Determine the (x, y) coordinate at the center of the cell enclosing the given text.  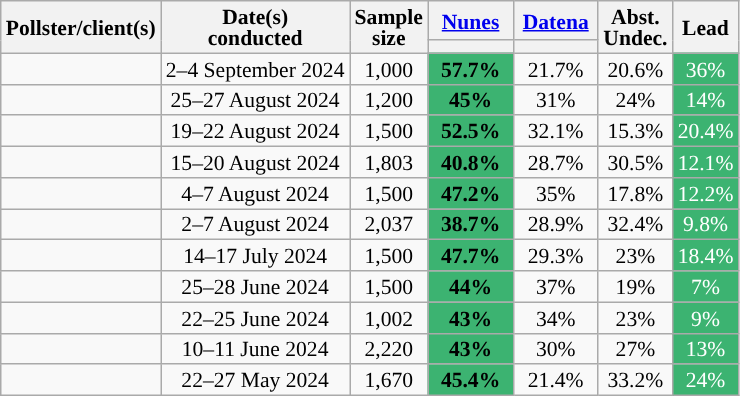
7% (706, 286)
32.1% (556, 132)
45% (470, 100)
32.4% (635, 224)
4–7 August 2024 (256, 194)
28.9% (556, 224)
Datena (556, 20)
2–7 August 2024 (256, 224)
21.7% (556, 68)
12.1% (706, 162)
17.8% (635, 194)
22–25 June 2024 (256, 318)
9.8% (706, 224)
34% (556, 318)
18.4% (706, 256)
33.2% (635, 380)
31% (556, 100)
22–27 May 2024 (256, 380)
2,037 (389, 224)
20.6% (635, 68)
45.4% (470, 380)
9% (706, 318)
25–27 August 2024 (256, 100)
1,670 (389, 380)
1,200 (389, 100)
Lead (706, 27)
15–20 August 2024 (256, 162)
30.5% (635, 162)
40.8% (470, 162)
47.7% (470, 256)
38.7% (470, 224)
44% (470, 286)
47.2% (470, 194)
28.7% (556, 162)
Date(s)conducted (256, 27)
Nunes (470, 20)
1,002 (389, 318)
15.3% (635, 132)
57.7% (470, 68)
19–22 August 2024 (256, 132)
1,000 (389, 68)
36% (706, 68)
Pollster/client(s) (81, 27)
52.5% (470, 132)
2,220 (389, 348)
14% (706, 100)
19% (635, 286)
20.4% (706, 132)
29.3% (556, 256)
Samplesize (389, 27)
25–28 June 2024 (256, 286)
Abst.Undec. (635, 27)
14–17 July 2024 (256, 256)
12.2% (706, 194)
35% (556, 194)
10–11 June 2024 (256, 348)
27% (635, 348)
1,803 (389, 162)
2–4 September 2024 (256, 68)
37% (556, 286)
30% (556, 348)
21.4% (556, 380)
13% (706, 348)
